Return the (X, Y) coordinate for the center point of the cell that contains the specified text.  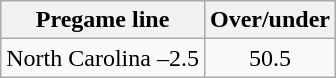
Pregame line (103, 20)
Over/under (270, 20)
50.5 (270, 58)
North Carolina –2.5 (103, 58)
